Search for the cell housing the specified text and yield its (X, Y) center coordinate. 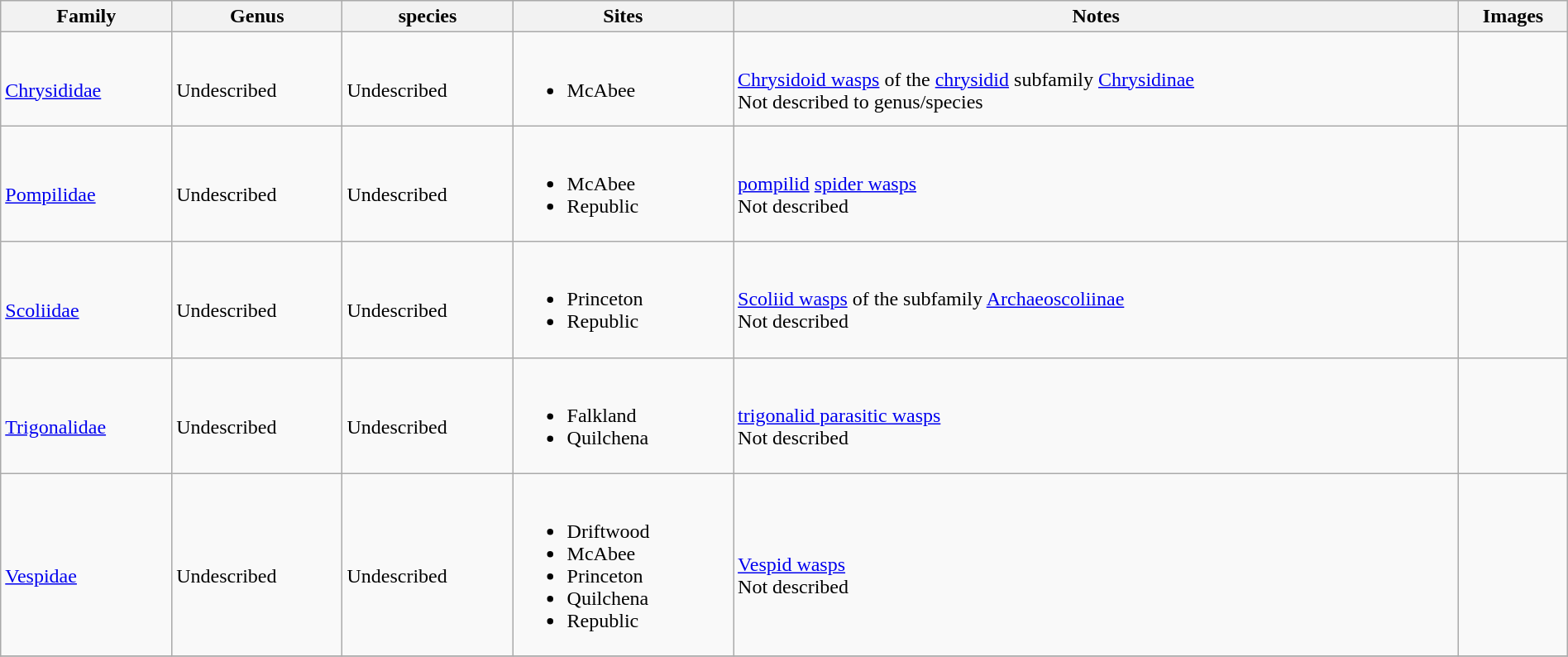
Trigonalidae (86, 415)
FalklandQuilchena (623, 415)
Vespid wasps Not described (1097, 564)
Images (1513, 17)
Pompilidae (86, 184)
trigonalid parasitic wasps Not described (1097, 415)
Notes (1097, 17)
DriftwoodMcAbeePrincetonQuilchenaRepublic (623, 564)
Sites (623, 17)
Chrysidoid wasps of the chrysidid subfamily Chrysidinae Not described to genus/species (1097, 79)
Scoliidae (86, 300)
pompilid spider wasps Not described (1097, 184)
Vespidae (86, 564)
McAbeeRepublic (623, 184)
McAbee (623, 79)
species (428, 17)
Chrysididae (86, 79)
Genus (257, 17)
PrincetonRepublic (623, 300)
Scoliid wasps of the subfamily Archaeoscoliinae Not described (1097, 300)
Family (86, 17)
